Locate the cell with the specified text and output its [X, Y] center coordinate. 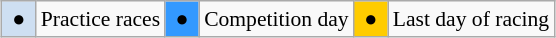
Last day of racing [472, 19]
Practice races [100, 19]
Competition day [276, 19]
